Determine the (x, y) coordinate at the center of the cell enclosing the given text.  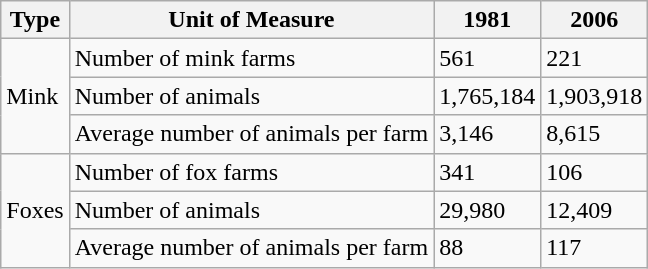
8,615 (594, 134)
Type (35, 20)
2006 (594, 20)
Number of mink farms (251, 58)
Mink (35, 96)
1,903,918 (594, 96)
561 (488, 58)
29,980 (488, 210)
1981 (488, 20)
12,409 (594, 210)
106 (594, 172)
221 (594, 58)
1,765,184 (488, 96)
117 (594, 248)
341 (488, 172)
Number of fox farms (251, 172)
3,146 (488, 134)
Unit of Measure (251, 20)
88 (488, 248)
Foxes (35, 210)
